Output the [x, y] coordinate of the center of the cell containing the given text.  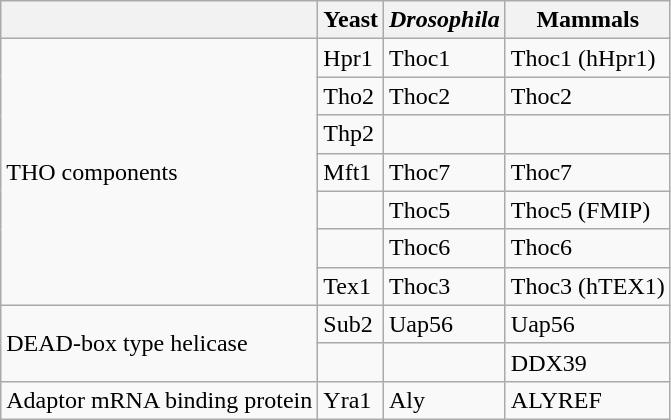
Mft1 [351, 172]
Adaptor mRNA binding protein [160, 400]
Yeast [351, 20]
Thoc1 [445, 58]
ALYREF [588, 400]
DDX39 [588, 362]
DEAD-box type helicase [160, 343]
Thoc5 [445, 210]
Mammals [588, 20]
Thoc1 (hHpr1) [588, 58]
Sub2 [351, 324]
Yra1 [351, 400]
Tho2 [351, 96]
THO components [160, 172]
Thoc3 (hTEX1) [588, 286]
Aly [445, 400]
Thoc3 [445, 286]
Drosophila [445, 20]
Tex1 [351, 286]
Hpr1 [351, 58]
Thp2 [351, 134]
Thoc5 (FMIP) [588, 210]
